Detect which cell encompasses the target text, then output its (X, Y) center coordinate. 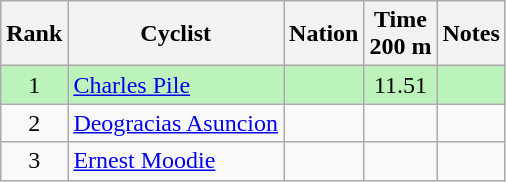
Notes (471, 34)
11.51 (400, 85)
2 (34, 123)
Nation (324, 34)
Deogracias Asuncion (176, 123)
Rank (34, 34)
Cyclist (176, 34)
Time200 m (400, 34)
Charles Pile (176, 85)
1 (34, 85)
3 (34, 161)
Ernest Moodie (176, 161)
